Capture the cell that displays the provided text and extract its [X, Y] central coordinate. 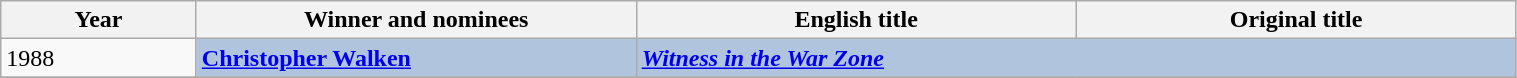
Original title [1296, 20]
Year [99, 20]
Witness in the War Zone [1076, 58]
1988 [99, 58]
Winner and nominees [416, 20]
English title [856, 20]
Christopher Walken [416, 58]
